Output the (X, Y) coordinate of the center of the cell containing the given text.  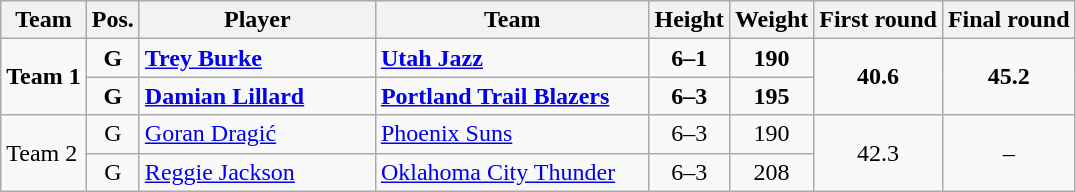
Final round (1008, 20)
208 (771, 172)
6–1 (689, 58)
Weight (771, 20)
Utah Jazz (512, 58)
Damian Lillard (257, 96)
– (1008, 153)
Team 2 (44, 153)
Team 1 (44, 77)
45.2 (1008, 77)
Goran Dragić (257, 134)
Trey Burke (257, 58)
Oklahoma City Thunder (512, 172)
Reggie Jackson (257, 172)
40.6 (878, 77)
195 (771, 96)
First round (878, 20)
Portland Trail Blazers (512, 96)
Phoenix Suns (512, 134)
42.3 (878, 153)
Pos. (112, 20)
Player (257, 20)
Height (689, 20)
